Identify which cell holds the provided text, then report its (x, y) central coordinate. 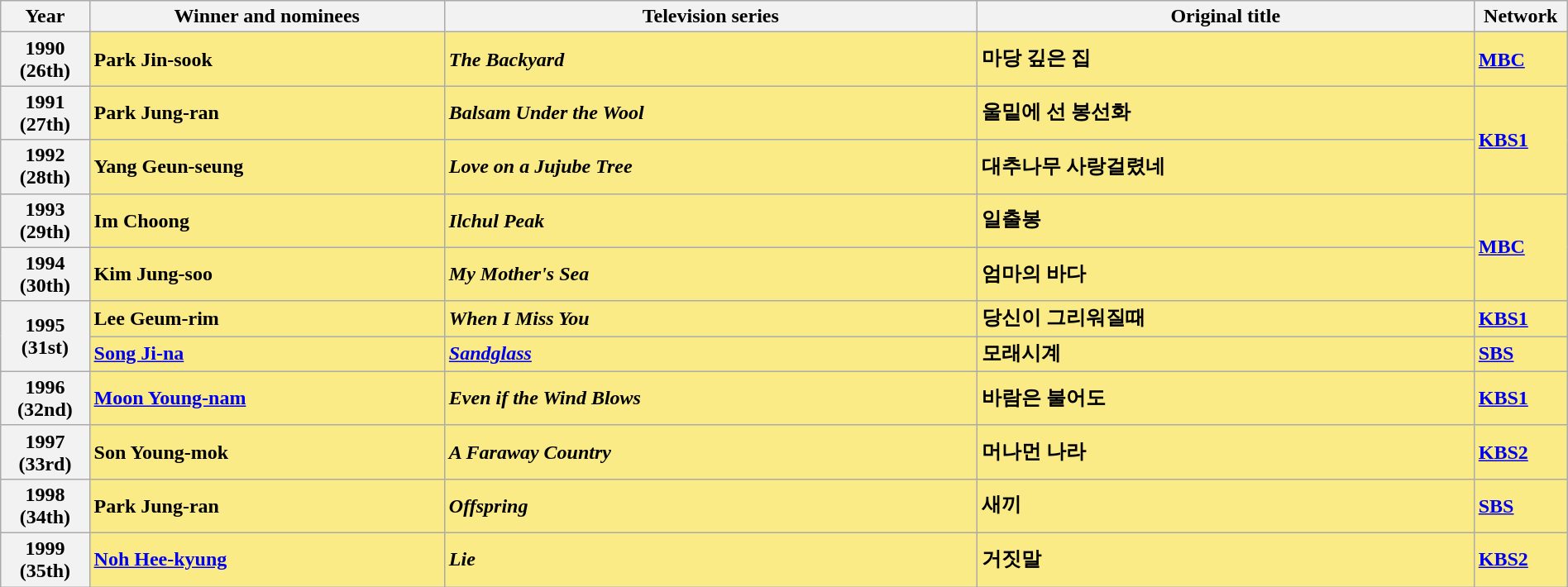
Television series (710, 17)
1997(33rd) (45, 451)
새끼 (1226, 506)
When I Miss You (710, 319)
1998(34th) (45, 506)
Song Ji-na (266, 354)
일출봉 (1226, 220)
Winner and nominees (266, 17)
1999(35th) (45, 559)
1993(29th) (45, 220)
Moon Young-nam (266, 398)
Lie (710, 559)
Network (1520, 17)
머나먼 나라 (1226, 451)
Offspring (710, 506)
Noh Hee-kyung (266, 559)
1996(32nd) (45, 398)
A Faraway Country (710, 451)
Kim Jung-soo (266, 274)
당신이 그리워질때 (1226, 319)
엄마의 바다 (1226, 274)
바람은 불어도 (1226, 398)
1995(31st) (45, 336)
1991(27th) (45, 112)
Balsam Under the Wool (710, 112)
1992(28th) (45, 167)
대추나무 사랑걸렸네 (1226, 167)
거짓말 (1226, 559)
Ilchul Peak (710, 220)
Even if the Wind Blows (710, 398)
Park Jin-sook (266, 60)
Sandglass (710, 354)
My Mother's Sea (710, 274)
Son Young-mok (266, 451)
1994(30th) (45, 274)
The Backyard (710, 60)
Original title (1226, 17)
Yang Geun-seung (266, 167)
Im Choong (266, 220)
Love on a Jujube Tree (710, 167)
마당 깊은 집 (1226, 60)
Year (45, 17)
Lee Geum-rim (266, 319)
울밑에 선 봉선화 (1226, 112)
1990(26th) (45, 60)
모래시계 (1226, 354)
